Find where the given text appears and provide that cell's center as (x, y) coordinate. 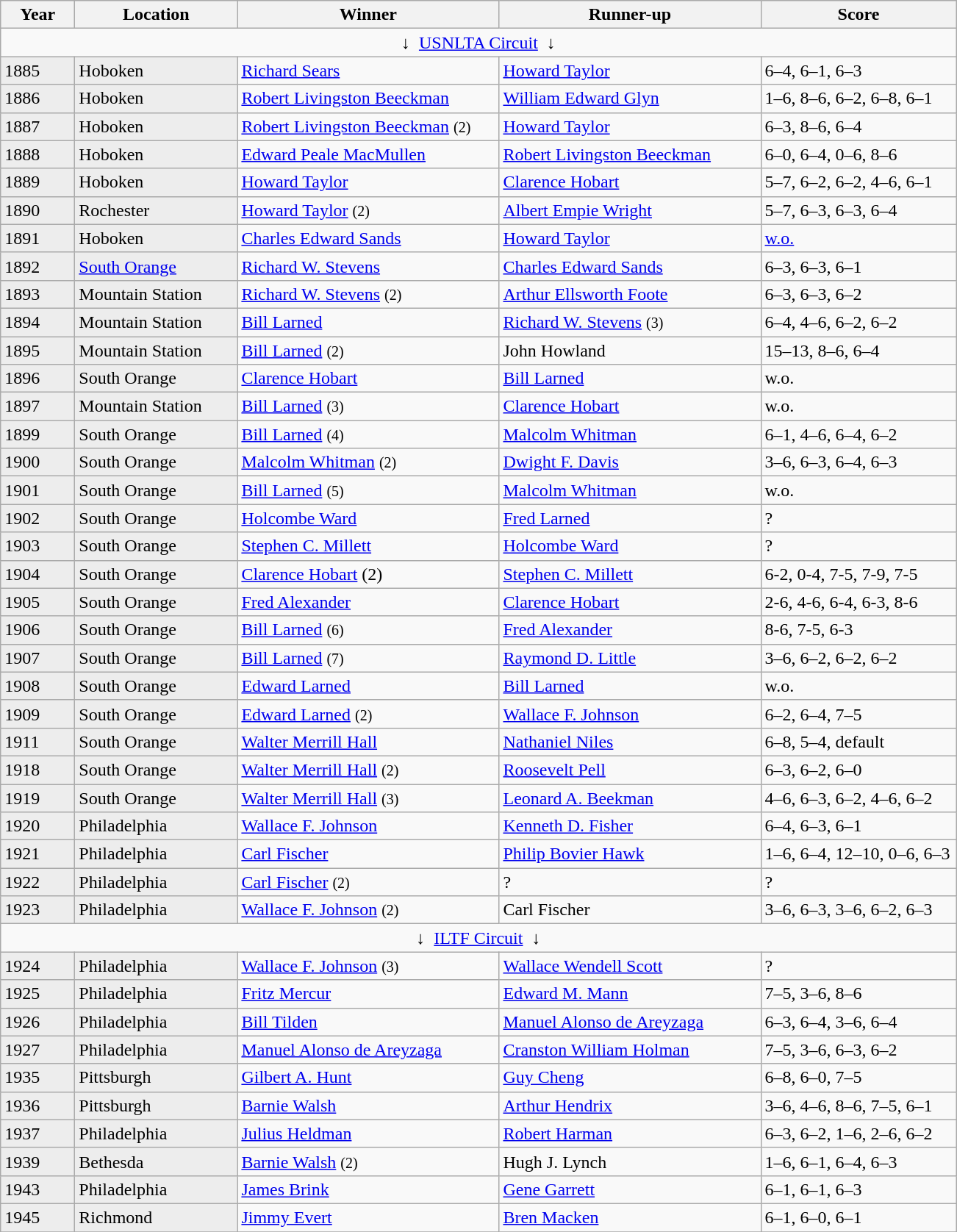
1890 (38, 210)
Howard Taylor (2) (368, 210)
Bill Larned (6) (368, 630)
1945 (38, 1217)
7–5, 3–6, 8–6 (859, 994)
1918 (38, 770)
6–4, 6–1, 6–3 (859, 71)
Fred Larned (630, 518)
John Howland (630, 351)
Dwight F. Davis (630, 462)
Bill Tilden (368, 1022)
Gene Garrett (630, 1189)
Nathaniel Niles (630, 742)
6-2, 0-4, 7-5, 7-9, 7-5 (859, 574)
1888 (38, 154)
Richard Sears (368, 71)
Barnie Walsh (368, 1106)
Raymond D. Little (630, 658)
Richard W. Stevens (368, 266)
6–1, 6–1, 6–3 (859, 1189)
Barnie Walsh (2) (368, 1161)
3–6, 6–3, 3–6, 6–2, 6–3 (859, 910)
6–3, 6–2, 1–6, 2–6, 6–2 (859, 1133)
1909 (38, 714)
6–3, 8–6, 6–4 (859, 126)
Carl Fischer (2) (368, 882)
4–6, 6–3, 6–2, 4–6, 6–2 (859, 798)
6–3, 6–3, 6–1 (859, 266)
1926 (38, 1022)
1904 (38, 574)
Malcolm Whitman (2) (368, 462)
1–6, 6–1, 6–4, 6–3 (859, 1161)
15–13, 8–6, 6–4 (859, 351)
1894 (38, 322)
1922 (38, 882)
1939 (38, 1161)
6–4, 4–6, 6–2, 6–2 (859, 322)
Walter Merrill Hall (3) (368, 798)
6–8, 6–0, 7–5 (859, 1078)
Wallace F. Johnson (2) (368, 910)
Bill Larned (4) (368, 434)
Wallace F. Johnson (3) (368, 966)
Walter Merrill Hall (2) (368, 770)
Guy Cheng (630, 1078)
5–7, 6–2, 6–2, 4–6, 6–1 (859, 182)
Bill Larned (5) (368, 490)
5–7, 6–3, 6–3, 6–4 (859, 210)
Bren Macken (630, 1217)
6–8, 5–4, default (859, 742)
6–3, 6–2, 6–0 (859, 770)
Robert Harman (630, 1133)
1–6, 8–6, 6–2, 6–8, 6–1 (859, 99)
Cranston William Holman (630, 1050)
Leonard A. Beekman (630, 798)
1902 (38, 518)
Edward Larned (368, 686)
Fritz Mercur (368, 994)
1943 (38, 1189)
8-6, 7-5, 6-3 (859, 630)
Bethesda (156, 1161)
7–5, 3–6, 6–3, 6–2 (859, 1050)
Arthur Hendrix (630, 1106)
Clarence Hobart (2) (368, 574)
1896 (38, 379)
↓ ILTF Circuit ↓ (478, 938)
Richmond (156, 1217)
1935 (38, 1078)
6–4, 6–3, 6–1 (859, 826)
6–1, 4–6, 6–4, 6–2 (859, 434)
1899 (38, 434)
6–3, 6–4, 3–6, 6–4 (859, 1022)
Roosevelt Pell (630, 770)
1892 (38, 266)
Bill Larned (3) (368, 407)
3–6, 6–2, 6–2, 6–2 (859, 658)
2-6, 4-6, 6-4, 6-3, 8-6 (859, 602)
1936 (38, 1106)
1885 (38, 71)
Gilbert A. Hunt (368, 1078)
1–6, 6–4, 12–10, 0–6, 6–3 (859, 854)
1923 (38, 910)
Year (38, 15)
6–0, 6–4, 0–6, 8–6 (859, 154)
Location (156, 15)
6–1, 6–0, 6–1 (859, 1217)
1897 (38, 407)
1911 (38, 742)
1921 (38, 854)
Runner-up (630, 15)
1900 (38, 462)
1895 (38, 351)
Wallace Wendell Scott (630, 966)
1889 (38, 182)
Julius Heldman (368, 1133)
1925 (38, 994)
Edward Larned (2) (368, 714)
Hugh J. Lynch (630, 1161)
Score (859, 15)
↓ USNLTA Circuit ↓ (478, 43)
3–6, 6–3, 6–4, 6–3 (859, 462)
James Brink (368, 1189)
3–6, 4–6, 8–6, 7–5, 6–1 (859, 1106)
Edward M. Mann (630, 994)
1891 (38, 238)
1920 (38, 826)
1901 (38, 490)
1887 (38, 126)
Arthur Ellsworth Foote (630, 294)
Winner (368, 15)
Kenneth D. Fisher (630, 826)
Bill Larned (2) (368, 351)
1927 (38, 1050)
6–3, 6–3, 6–2 (859, 294)
William Edward Glyn (630, 99)
Edward Peale MacMullen (368, 154)
1907 (38, 658)
Walter Merrill Hall (368, 742)
Robert Livingston Beeckman (2) (368, 126)
Richard W. Stevens (2) (368, 294)
1905 (38, 602)
6–2, 6–4, 7–5 (859, 714)
1937 (38, 1133)
1906 (38, 630)
1903 (38, 546)
Albert Empie Wright (630, 210)
Richard W. Stevens (3) (630, 322)
Rochester (156, 210)
Jimmy Evert (368, 1217)
1893 (38, 294)
1908 (38, 686)
1886 (38, 99)
1919 (38, 798)
Bill Larned (7) (368, 658)
1924 (38, 966)
Philip Bovier Hawk (630, 854)
